Search for the cell housing the specified text and yield its (x, y) center coordinate. 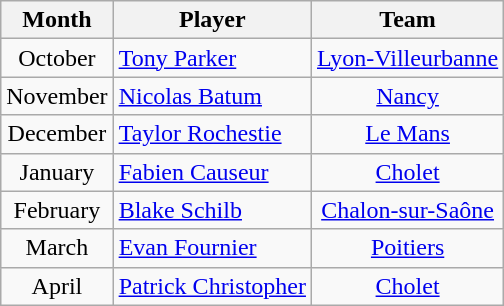
February (57, 210)
March (57, 248)
Chalon-sur-Saône (407, 210)
December (57, 134)
Taylor Rochestie (212, 134)
Lyon-Villeurbanne (407, 58)
Nancy (407, 96)
Patrick Christopher (212, 286)
January (57, 172)
Team (407, 20)
Month (57, 20)
Evan Fournier (212, 248)
Poitiers (407, 248)
Blake Schilb (212, 210)
Player (212, 20)
October (57, 58)
Tony Parker (212, 58)
Le Mans (407, 134)
Nicolas Batum (212, 96)
April (57, 286)
Fabien Causeur (212, 172)
November (57, 96)
